Search for the cell housing the specified text and yield its [X, Y] center coordinate. 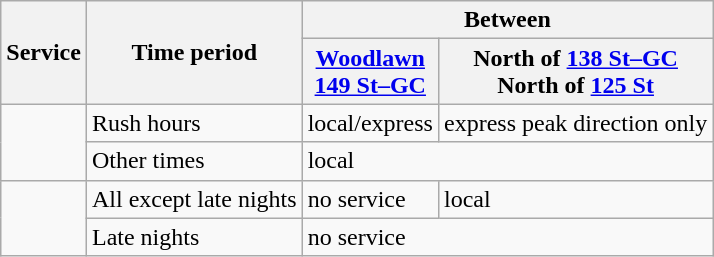
express peak direction only [575, 123]
All except late nights [194, 199]
Service [44, 52]
local/express [370, 123]
Other times [194, 161]
Between [508, 20]
Late nights [194, 237]
Time period [194, 52]
North of 138 St–GCNorth of 125 St [575, 72]
Rush hours [194, 123]
Woodlawn149 St–GC [370, 72]
